Locate the cell with the specified text and output its (X, Y) center coordinate. 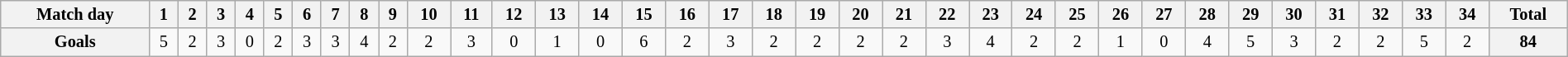
10 (428, 14)
25 (1077, 14)
16 (687, 14)
22 (947, 14)
20 (860, 14)
24 (1034, 14)
21 (904, 14)
31 (1337, 14)
9 (394, 14)
27 (1164, 14)
33 (1424, 14)
32 (1380, 14)
12 (514, 14)
19 (817, 14)
30 (1293, 14)
18 (773, 14)
84 (1528, 42)
7 (336, 14)
14 (600, 14)
13 (557, 14)
Total (1528, 14)
26 (1121, 14)
11 (471, 14)
17 (730, 14)
8 (364, 14)
15 (643, 14)
Goals (75, 42)
29 (1250, 14)
34 (1467, 14)
Match day (75, 14)
28 (1207, 14)
23 (991, 14)
